Pinpoint the cell where the given text exists, returning its (x, y) midpoint coordinate. 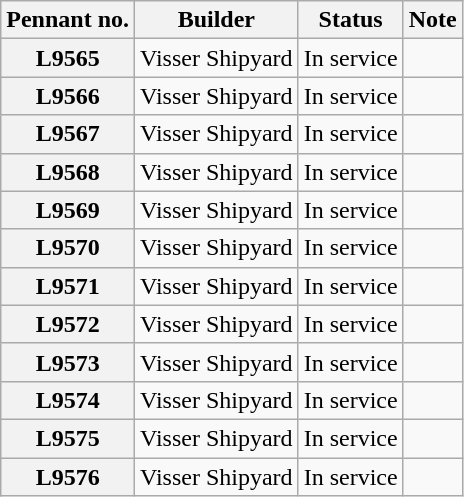
L9565 (68, 58)
L9574 (68, 400)
L9566 (68, 96)
L9576 (68, 477)
L9570 (68, 248)
L9572 (68, 324)
Pennant no. (68, 20)
L9567 (68, 134)
Status (350, 20)
L9573 (68, 362)
L9569 (68, 210)
L9575 (68, 438)
Builder (217, 20)
L9568 (68, 172)
Note (432, 20)
L9571 (68, 286)
